Detect which cell encompasses the target text, then output its (X, Y) center coordinate. 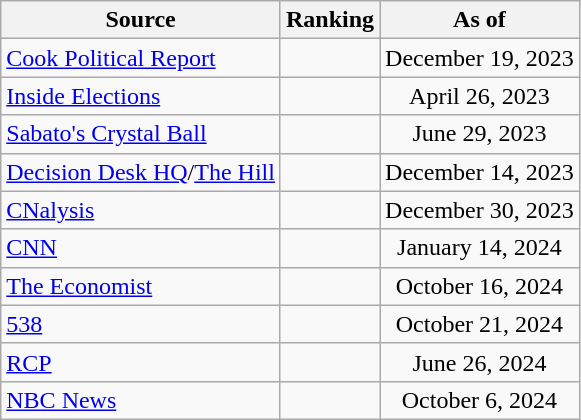
Decision Desk HQ/The Hill (141, 172)
April 26, 2023 (480, 96)
October 16, 2024 (480, 286)
The Economist (141, 286)
Sabato's Crystal Ball (141, 134)
538 (141, 324)
December 14, 2023 (480, 172)
October 21, 2024 (480, 324)
June 29, 2023 (480, 134)
Cook Political Report (141, 58)
CNalysis (141, 210)
Source (141, 20)
October 6, 2024 (480, 400)
NBC News (141, 400)
Ranking (330, 20)
As of (480, 20)
December 19, 2023 (480, 58)
June 26, 2024 (480, 362)
December 30, 2023 (480, 210)
Inside Elections (141, 96)
RCP (141, 362)
January 14, 2024 (480, 248)
CNN (141, 248)
